Extract the [X, Y] coordinate from the center of the cell holding the provided text.  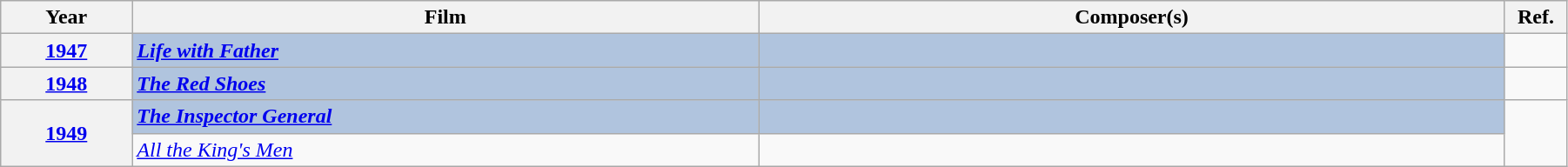
Film [446, 17]
The Red Shoes [446, 83]
1948 [66, 83]
Composer(s) [1132, 17]
1949 [66, 133]
All the King's Men [446, 150]
The Inspector General [446, 117]
Year [66, 17]
Life with Father [446, 50]
1947 [66, 50]
Ref. [1535, 17]
